Pinpoint the cell where the given text exists, returning its [x, y] midpoint coordinate. 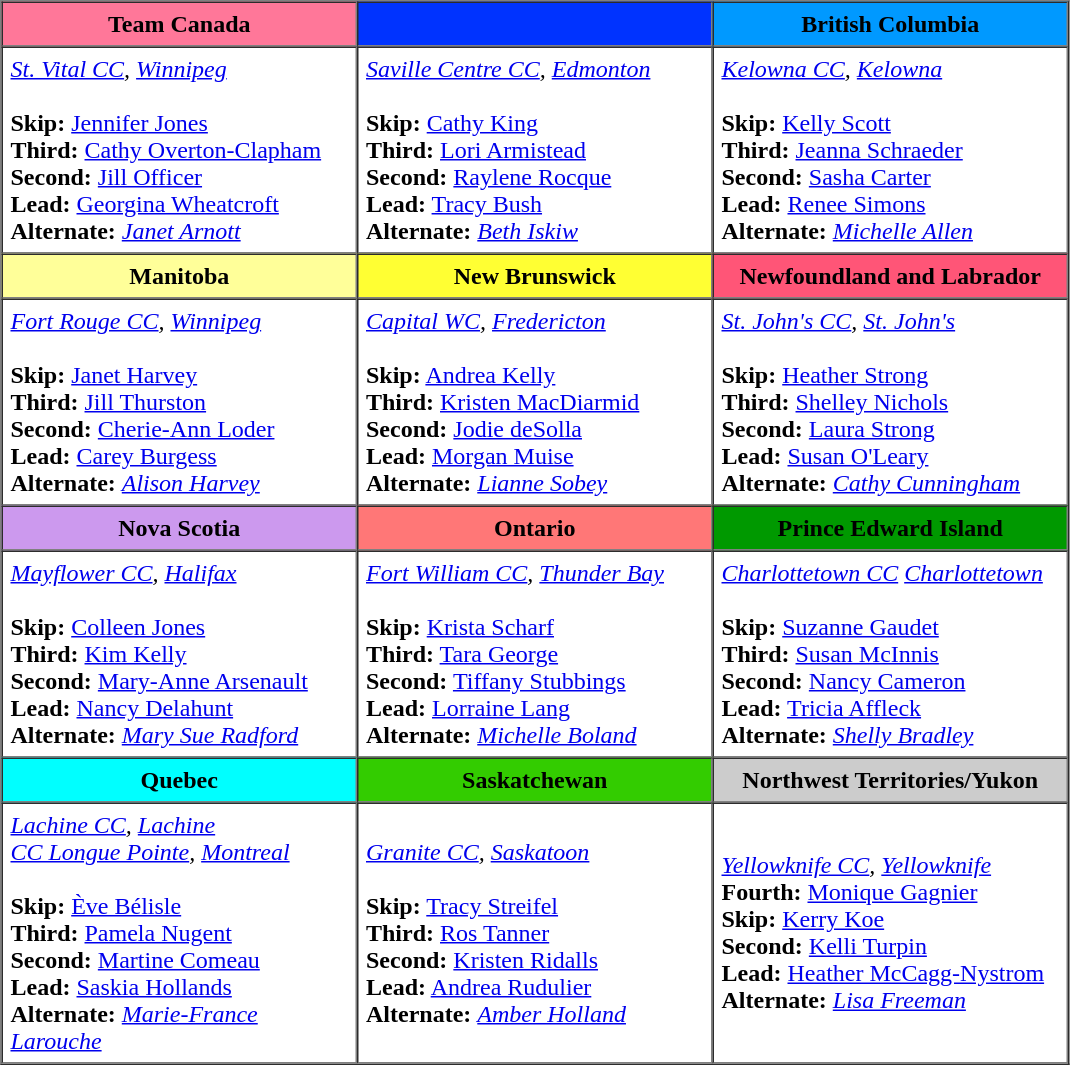
St. John's CC, St. John'sSkip: Heather Strong Third: Shelley Nichols Second: Laura Strong Lead: Susan O'Leary Alternate: Cathy Cunningham [890, 402]
Northwest Territories/Yukon [890, 780]
Capital WC, FrederictonSkip: Andrea Kelly Third: Kristen MacDiarmid Second: Jodie deSolla Lead: Morgan Muise Alternate: Lianne Sobey [535, 402]
Fort William CC, Thunder BaySkip: Krista Scharf Third: Tara George Second: Tiffany Stubbings Lead: Lorraine Lang Alternate: Michelle Boland [535, 654]
Manitoba [180, 276]
Fort Rouge CC, WinnipegSkip: Janet Harvey Third: Jill Thurston Second: Cherie-Ann Loder Lead: Carey Burgess Alternate: Alison Harvey [180, 402]
Nova Scotia [180, 528]
Granite CC, SaskatoonSkip: Tracy Streifel Third: Ros Tanner Second: Kristen Ridalls Lead: Andrea Rudulier Alternate: Amber Holland [535, 932]
Newfoundland and Labrador [890, 276]
New Brunswick [535, 276]
Saskatchewan [535, 780]
Charlottetown CC CharlottetownSkip: Suzanne Gaudet Third: Susan McInnis Second: Nancy Cameron Lead: Tricia Affleck Alternate: Shelly Bradley [890, 654]
Yellowknife CC, YellowknifeFourth: Monique Gagnier Skip: Kerry Koe Second: Kelli Turpin Lead: Heather McCagg-Nystrom Alternate: Lisa Freeman [890, 932]
St. Vital CC, WinnipegSkip: Jennifer Jones Third: Cathy Overton-Clapham Second: Jill Officer Lead: Georgina Wheatcroft Alternate: Janet Arnott [180, 150]
British Columbia [890, 24]
Quebec [180, 780]
Ontario [535, 528]
Team Canada [180, 24]
Prince Edward Island [890, 528]
Kelowna CC, KelownaSkip: Kelly Scott Third: Jeanna Schraeder Second: Sasha Carter Lead: Renee Simons Alternate: Michelle Allen [890, 150]
Mayflower CC, HalifaxSkip: Colleen Jones Third: Kim Kelly Second: Mary-Anne Arsenault Lead: Nancy Delahunt Alternate: Mary Sue Radford [180, 654]
Saville Centre CC, EdmontonSkip: Cathy King Third: Lori Armistead Second: Raylene Rocque Lead: Tracy Bush Alternate: Beth Iskiw [535, 150]
